Output the [X, Y] coordinate of the center of the cell containing the given text.  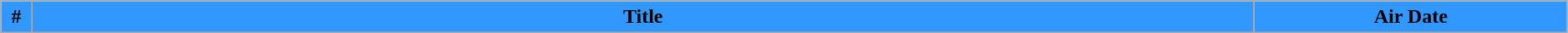
Air Date [1410, 17]
Title [643, 17]
# [17, 17]
